Find where the given text appears and provide that cell's center as [x, y] coordinate. 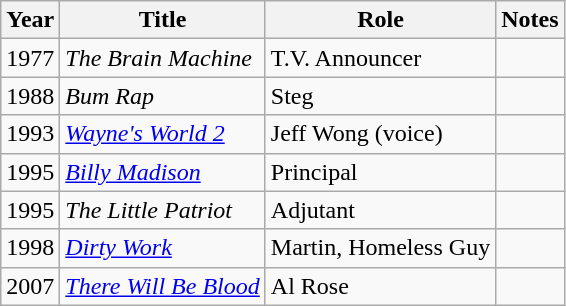
The Brain Machine [162, 58]
Principal [380, 172]
Bum Rap [162, 96]
Adjutant [380, 210]
1988 [30, 96]
Al Rose [380, 286]
The Little Patriot [162, 210]
1993 [30, 134]
Notes [530, 20]
1977 [30, 58]
Role [380, 20]
Wayne's World 2 [162, 134]
T.V. Announcer [380, 58]
Dirty Work [162, 248]
There Will Be Blood [162, 286]
Year [30, 20]
1998 [30, 248]
2007 [30, 286]
Steg [380, 96]
Martin, Homeless Guy [380, 248]
Jeff Wong (voice) [380, 134]
Billy Madison [162, 172]
Title [162, 20]
